Scan for the cell matching the given text and deliver its [X, Y] coordinate at center. 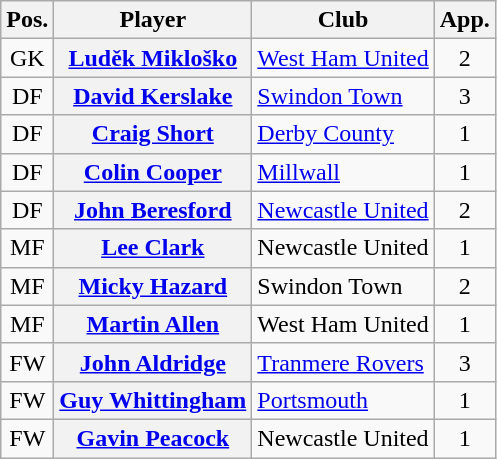
John Aldridge [153, 362]
Gavin Peacock [153, 438]
GK [28, 58]
Millwall [343, 172]
John Beresford [153, 210]
Craig Short [153, 134]
Luděk Mikloško [153, 58]
Micky Hazard [153, 286]
Guy Whittingham [153, 400]
Player [153, 20]
Lee Clark [153, 248]
Portsmouth [343, 400]
Colin Cooper [153, 172]
Martin Allen [153, 324]
Tranmere Rovers [343, 362]
Pos. [28, 20]
Derby County [343, 134]
David Kerslake [153, 96]
Club [343, 20]
App. [464, 20]
